From the cell containing the given text, extract its center point as [X, Y] coordinate. 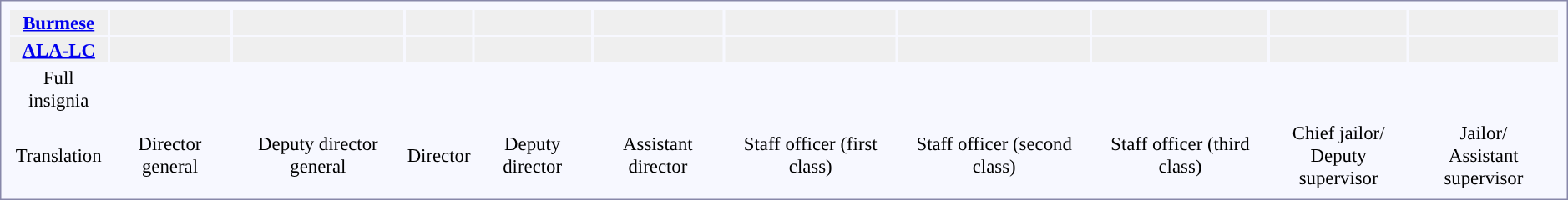
Staff officer (first class) [811, 155]
Translation [58, 155]
ALA-LC [58, 50]
Burmese [58, 22]
Deputy director [533, 155]
Director [439, 155]
Full insignia [58, 88]
Director general [169, 155]
Assistant director [658, 155]
Staff officer (second class) [994, 155]
Chief jailor/Deputy supervisor [1339, 155]
Deputy director general [319, 155]
Staff officer (third class) [1180, 155]
Jailor/Assistant supervisor [1484, 155]
